Detect which cell encompasses the target text, then output its (x, y) center coordinate. 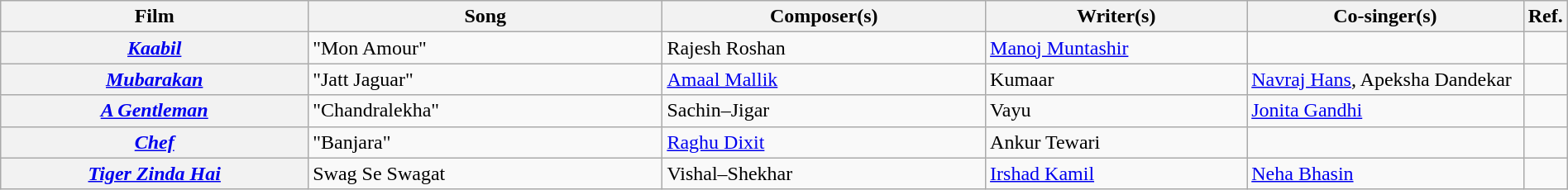
Swag Se Swagat (485, 173)
Writer(s) (1116, 17)
Mubarakan (155, 79)
Manoj Muntashir (1116, 48)
"Jatt Jaguar" (485, 79)
Neha Bhasin (1385, 173)
Navraj Hans, Apeksha Dandekar (1385, 79)
Sachin–Jigar (824, 111)
Chef (155, 142)
"Banjara" (485, 142)
"Chandralekha" (485, 111)
Jonita Gandhi (1385, 111)
Song (485, 17)
Ref. (1545, 17)
Tiger Zinda Hai (155, 173)
"Mon Amour" (485, 48)
Irshad Kamil (1116, 173)
Raghu Dixit (824, 142)
Vishal–Shekhar (824, 173)
Rajesh Roshan (824, 48)
A Gentleman (155, 111)
Vayu (1116, 111)
Co-singer(s) (1385, 17)
Composer(s) (824, 17)
Ankur Tewari (1116, 142)
Kaabil (155, 48)
Amaal Mallik (824, 79)
Kumaar (1116, 79)
Film (155, 17)
